Search for the cell housing the specified text and yield its [X, Y] center coordinate. 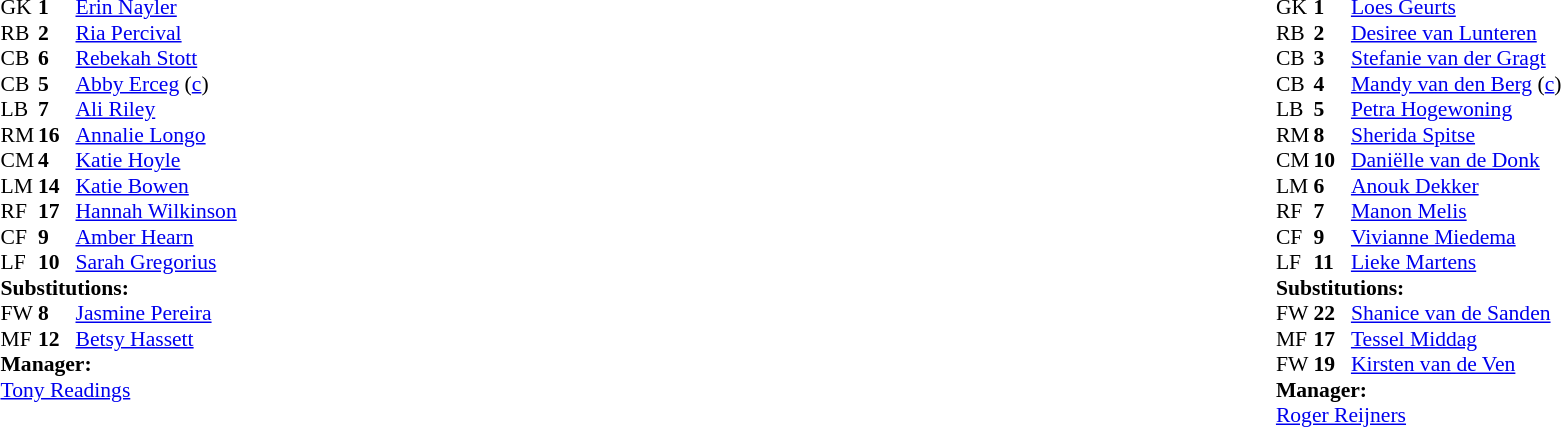
Annalie Longo [156, 135]
19 [1332, 365]
Tony Readings [118, 390]
Katie Bowen [156, 186]
Abby Erceg (c) [156, 84]
Manager: [118, 365]
Ali Riley [156, 109]
16 [57, 135]
Substitutions: [118, 288]
Sarah Gregorius [156, 263]
22 [1332, 313]
14 [57, 186]
Ria Percival [156, 33]
12 [57, 339]
Amber Hearn [156, 237]
Katie Hoyle [156, 161]
11 [1332, 263]
Jasmine Pereira [156, 313]
3 [1332, 59]
Betsy Hassett [156, 339]
Hannah Wilkinson [156, 211]
Rebekah Stott [156, 59]
